Determine the [x, y] coordinate at the center of the cell enclosing the given text.  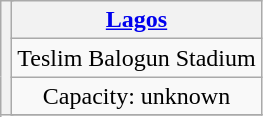
Lagos [136, 20]
Capacity: unknown [136, 96]
Teslim Balogun Stadium [136, 58]
